Return the (X, Y) coordinate for the center point of the cell that contains the specified text.  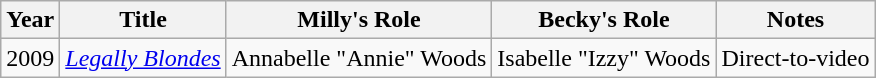
Becky's Role (604, 20)
Notes (796, 20)
Milly's Role (359, 20)
2009 (30, 58)
Direct-to-video (796, 58)
Legally Blondes (143, 58)
Year (30, 20)
Isabelle "Izzy" Woods (604, 58)
Annabelle "Annie" Woods (359, 58)
Title (143, 20)
